Scan for the cell matching the given text and deliver its (X, Y) coordinate at center. 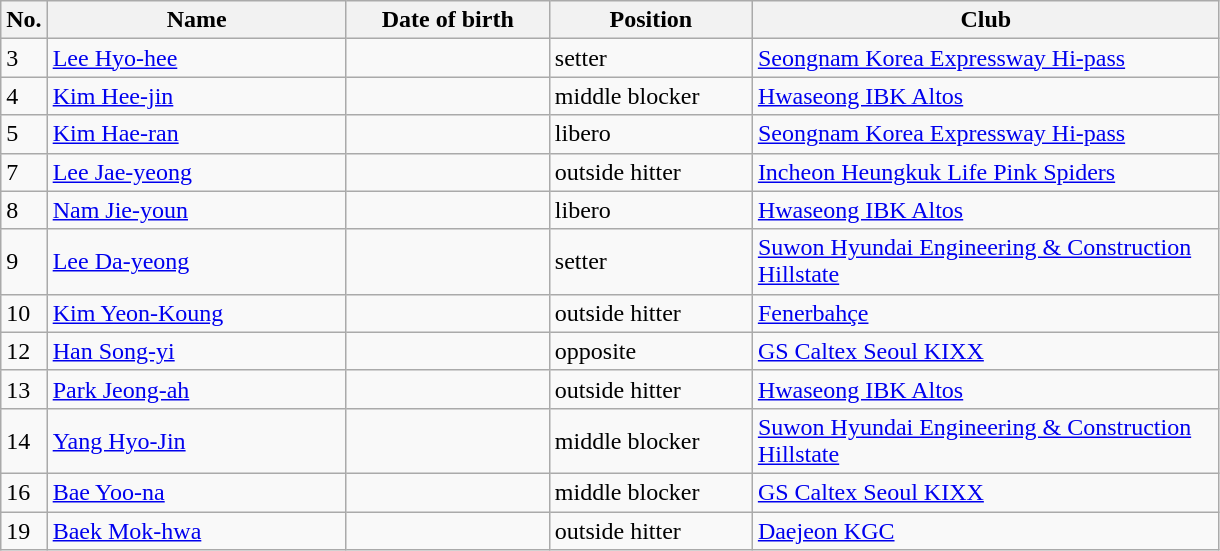
Name (196, 20)
9 (24, 262)
Lee Jae-yeong (196, 172)
3 (24, 58)
Nam Jie-youn (196, 210)
16 (24, 492)
Kim Yeon-Koung (196, 313)
Kim Hee-jin (196, 96)
Club (986, 20)
10 (24, 313)
19 (24, 531)
Yang Hyo-Jin (196, 440)
Date of birth (448, 20)
13 (24, 389)
Lee Da-yeong (196, 262)
5 (24, 134)
Kim Hae-ran (196, 134)
Bae Yoo-na (196, 492)
Incheon Heungkuk Life Pink Spiders (986, 172)
No. (24, 20)
Park Jeong-ah (196, 389)
opposite (650, 351)
Baek Mok-hwa (196, 531)
12 (24, 351)
Han Song-yi (196, 351)
14 (24, 440)
Position (650, 20)
Fenerbahçe (986, 313)
4 (24, 96)
8 (24, 210)
Daejeon KGC (986, 531)
Lee Hyo-hee (196, 58)
7 (24, 172)
